Return (x, y) of the center of cell containing provided text 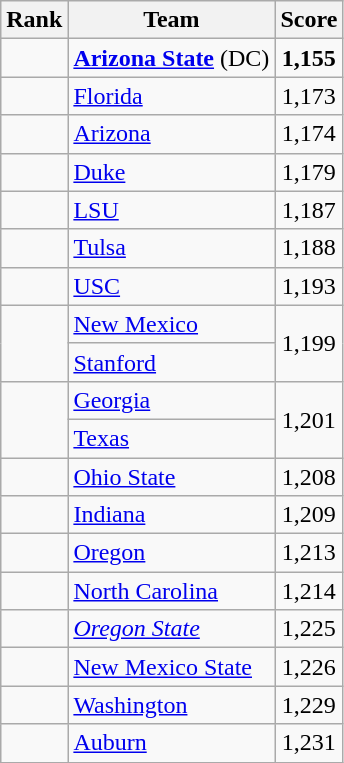
Auburn (172, 743)
Florida (172, 96)
USC (172, 286)
1,213 (309, 553)
Tulsa (172, 248)
1,229 (309, 705)
1,214 (309, 591)
Texas (172, 438)
1,179 (309, 172)
Duke (172, 172)
1,174 (309, 134)
Arizona (172, 134)
Stanford (172, 362)
1,173 (309, 96)
Indiana (172, 515)
1,225 (309, 629)
1,188 (309, 248)
1,199 (309, 343)
1,209 (309, 515)
Score (309, 20)
North Carolina (172, 591)
New Mexico (172, 324)
Oregon (172, 553)
Rank (34, 20)
1,226 (309, 667)
New Mexico State (172, 667)
1,155 (309, 58)
1,193 (309, 286)
Oregon State (172, 629)
Washington (172, 705)
Team (172, 20)
1,208 (309, 477)
Georgia (172, 400)
1,231 (309, 743)
LSU (172, 210)
Ohio State (172, 477)
1,187 (309, 210)
Arizona State (DC) (172, 58)
1,201 (309, 419)
